Return the [X, Y] coordinate for the center point of the cell that contains the specified text.  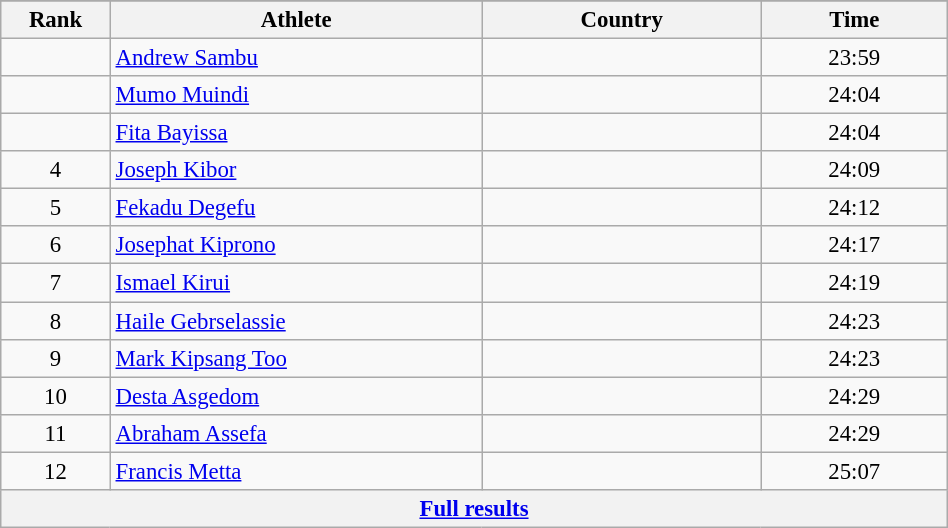
Mark Kipsang Too [296, 358]
24:12 [854, 208]
Time [854, 20]
9 [56, 358]
Andrew Sambu [296, 58]
12 [56, 471]
6 [56, 245]
24:17 [854, 245]
Athlete [296, 20]
5 [56, 208]
23:59 [854, 58]
10 [56, 396]
Full results [474, 509]
Francis Metta [296, 471]
Ismael Kirui [296, 283]
Mumo Muindi [296, 95]
11 [56, 433]
25:07 [854, 471]
Haile Gebrselassie [296, 321]
Abraham Assefa [296, 433]
24:19 [854, 283]
Country [622, 20]
Desta Asgedom [296, 396]
Fita Bayissa [296, 133]
24:09 [854, 170]
Fekadu Degefu [296, 208]
8 [56, 321]
4 [56, 170]
Josephat Kiprono [296, 245]
Joseph Kibor [296, 170]
7 [56, 283]
Rank [56, 20]
